Identify which cell holds the provided text, then report its (X, Y) central coordinate. 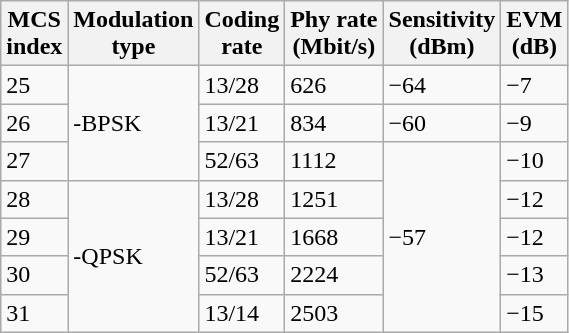
-BPSK (134, 123)
1112 (334, 161)
−7 (534, 85)
1251 (334, 199)
834 (334, 123)
−13 (534, 275)
30 (34, 275)
Codingrate (242, 34)
−64 (442, 85)
13/14 (242, 313)
−57 (442, 237)
2224 (334, 275)
31 (34, 313)
29 (34, 237)
25 (34, 85)
−10 (534, 161)
−9 (534, 123)
27 (34, 161)
−60 (442, 123)
Sensitivity (dBm) (442, 34)
1668 (334, 237)
MCSindex (34, 34)
28 (34, 199)
−15 (534, 313)
Modulationtype (134, 34)
626 (334, 85)
2503 (334, 313)
-QPSK (134, 256)
26 (34, 123)
EVM (dB) (534, 34)
Phy rate (Mbit/s) (334, 34)
